Extract the [X, Y] coordinate from the center of the cell holding the provided text.  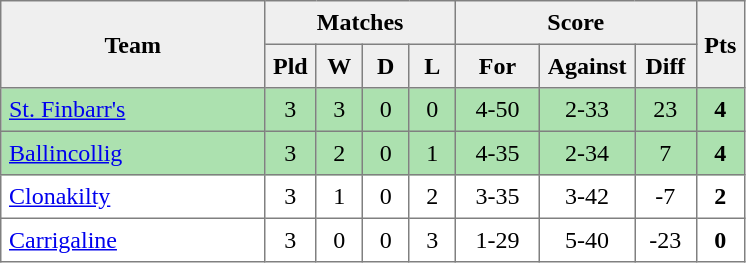
4-50 [497, 110]
L [432, 66]
W [339, 66]
5-40 [586, 240]
For [497, 66]
Score [576, 23]
3-35 [497, 197]
D [385, 66]
-23 [666, 240]
-7 [666, 197]
Ballincollig [133, 153]
St. Finbarr's [133, 110]
Matches [360, 23]
4-35 [497, 153]
2-33 [586, 110]
1-29 [497, 240]
Against [586, 66]
Carrigaline [133, 240]
Diff [666, 66]
Pld [290, 66]
23 [666, 110]
7 [666, 153]
Pts [720, 44]
Team [133, 44]
2-34 [586, 153]
Clonakilty [133, 197]
3-42 [586, 197]
